Return the [x, y] coordinate for the center point of the cell that contains the specified text.  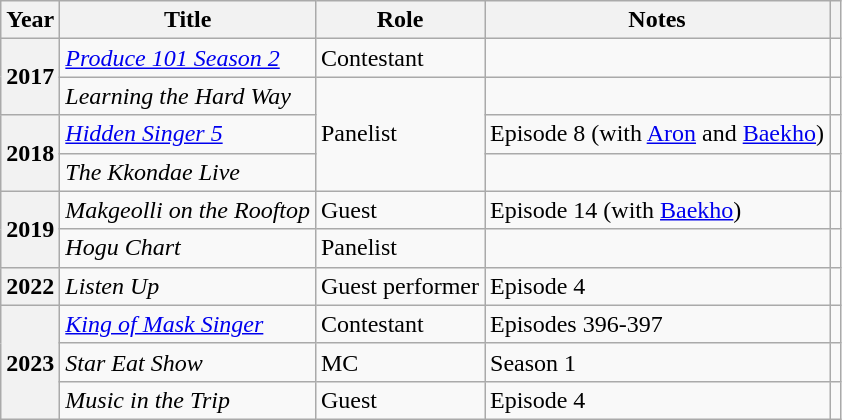
2017 [30, 77]
MC [400, 362]
2018 [30, 153]
Episode 8 (with Aron and Baekho) [656, 134]
Hidden Singer 5 [188, 134]
Episode 14 (with Baekho) [656, 210]
Music in the Trip [188, 400]
Title [188, 20]
Hogu Chart [188, 248]
Episodes 396-397 [656, 324]
Role [400, 20]
2019 [30, 229]
2022 [30, 286]
Notes [656, 20]
Guest performer [400, 286]
2023 [30, 362]
Star Eat Show [188, 362]
Listen Up [188, 286]
Makgeolli on the Rooftop [188, 210]
Year [30, 20]
The Kkondae Live [188, 172]
King of Mask Singer [188, 324]
Season 1 [656, 362]
Produce 101 Season 2 [188, 58]
Learning the Hard Way [188, 96]
